Return [X, Y] of the center of cell containing provided text 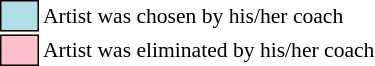
Artist was chosen by his/her coach [208, 16]
Artist was eliminated by his/her coach [208, 50]
